Extract the (X, Y) coordinate from the center of the cell holding the provided text.  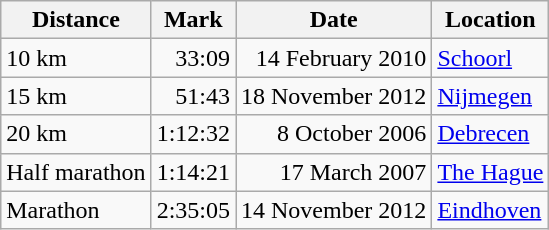
15 km (76, 96)
Debrecen (490, 134)
20 km (76, 134)
1:12:32 (193, 134)
Mark (193, 20)
14 February 2010 (334, 58)
Date (334, 20)
Eindhoven (490, 210)
14 November 2012 (334, 210)
8 October 2006 (334, 134)
Location (490, 20)
2:35:05 (193, 210)
Half marathon (76, 172)
Nijmegen (490, 96)
33:09 (193, 58)
10 km (76, 58)
1:14:21 (193, 172)
The Hague (490, 172)
51:43 (193, 96)
Distance (76, 20)
17 March 2007 (334, 172)
Marathon (76, 210)
Schoorl (490, 58)
18 November 2012 (334, 96)
